Scan for the cell matching the given text and deliver its (x, y) coordinate at center. 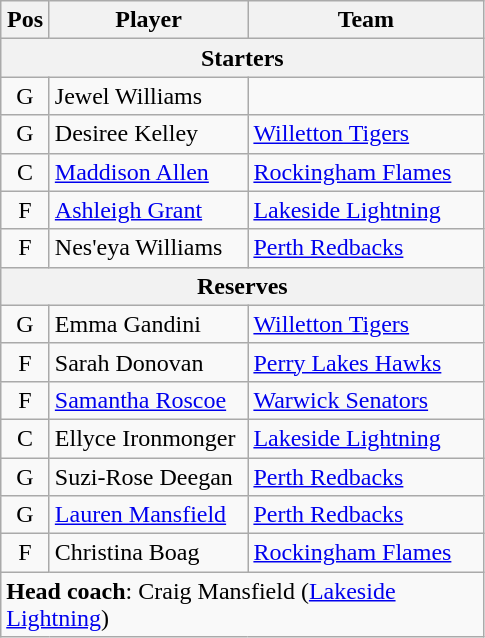
Reserves (242, 286)
Christina Boag (148, 553)
Perry Lakes Hawks (366, 362)
Starters (242, 58)
Maddison Allen (148, 172)
Emma Gandini (148, 324)
Head coach: Craig Mansfield (Lakeside Lightning) (242, 604)
Pos (26, 20)
Team (366, 20)
Ellyce Ironmonger (148, 438)
Nes'eya Williams (148, 248)
Lauren Mansfield (148, 515)
Ashleigh Grant (148, 210)
Desiree Kelley (148, 134)
Suzi-Rose Deegan (148, 477)
Sarah Donovan (148, 362)
Warwick Senators (366, 400)
Jewel Williams (148, 96)
Samantha Roscoe (148, 400)
Player (148, 20)
